Find where the given text appears and provide that cell's center as (x, y) coordinate. 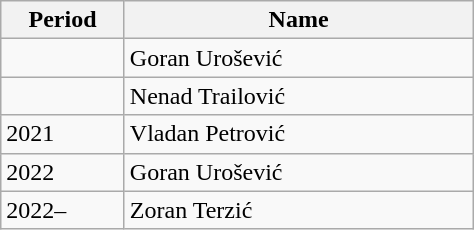
2022 (63, 172)
2021 (63, 134)
2022– (63, 210)
Name (298, 20)
Vladan Petrović (298, 134)
Period (63, 20)
Zoran Terzić (298, 210)
Nenad Trailović (298, 96)
